Output the (x, y) coordinate of the center of the cell containing the given text.  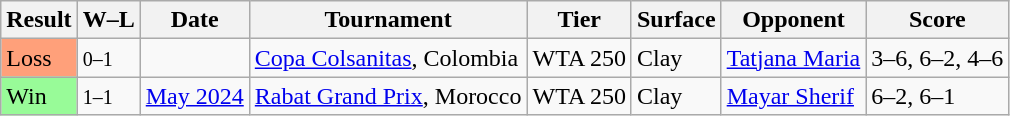
May 2024 (194, 96)
3–6, 6–2, 4–6 (938, 58)
W–L (108, 20)
Date (194, 20)
Rabat Grand Prix, Morocco (388, 96)
0–1 (108, 58)
Surface (676, 20)
6–2, 6–1 (938, 96)
Result (39, 20)
Score (938, 20)
Copa Colsanitas, Colombia (388, 58)
1–1 (108, 96)
Win (39, 96)
Tournament (388, 20)
Loss (39, 58)
Mayar Sherif (794, 96)
Tatjana Maria (794, 58)
Opponent (794, 20)
Tier (579, 20)
